Pinpoint the cell where the given text exists, returning its [X, Y] midpoint coordinate. 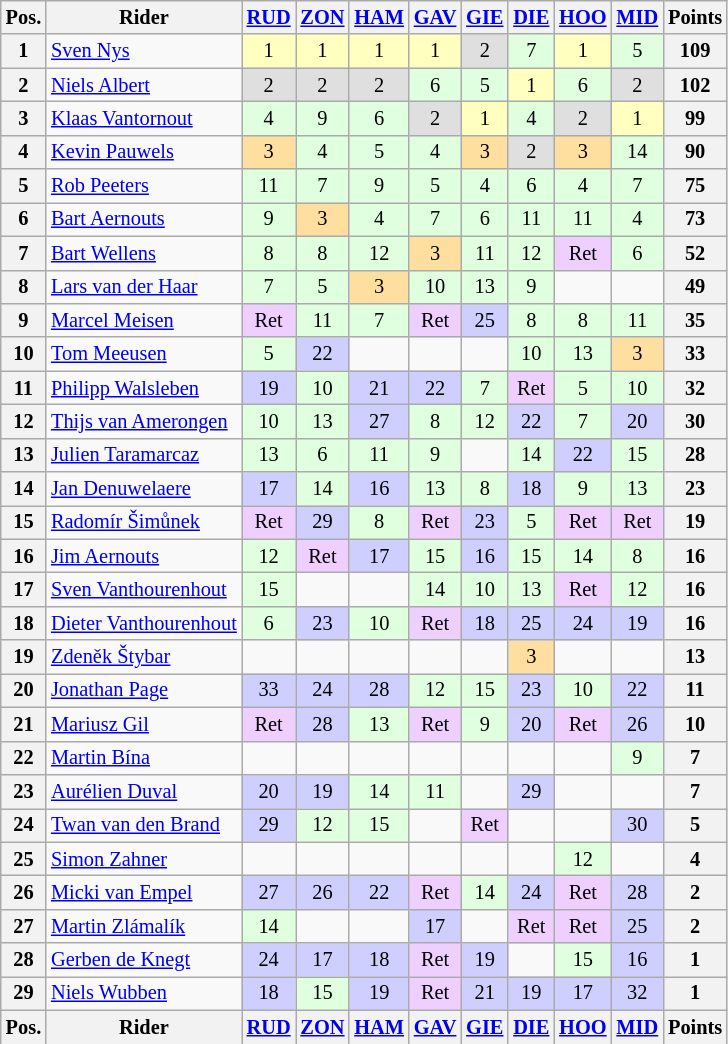
102 [695, 85]
Sven Vanthourenhout [144, 589]
75 [695, 186]
Kevin Pauwels [144, 152]
35 [695, 320]
Dieter Vanthourenhout [144, 623]
Philipp Walsleben [144, 388]
Lars van der Haar [144, 287]
Thijs van Amerongen [144, 421]
109 [695, 51]
Rob Peeters [144, 186]
Simon Zahner [144, 859]
Micki van Empel [144, 892]
49 [695, 287]
Martin Zlámalík [144, 926]
Jonathan Page [144, 690]
Marcel Meisen [144, 320]
Radomír Šimůnek [144, 522]
Sven Nys [144, 51]
Klaas Vantornout [144, 118]
Niels Wubben [144, 993]
Mariusz Gil [144, 724]
Jan Denuwelaere [144, 489]
90 [695, 152]
Aurélien Duval [144, 791]
Tom Meeusen [144, 354]
Niels Albert [144, 85]
52 [695, 253]
Julien Taramarcaz [144, 455]
73 [695, 219]
Twan van den Brand [144, 825]
Jim Aernouts [144, 556]
Martin Bína [144, 758]
Bart Aernouts [144, 219]
Gerben de Knegt [144, 960]
Zdeněk Štybar [144, 657]
99 [695, 118]
Bart Wellens [144, 253]
